Locate the cell with the specified text and output its (X, Y) center coordinate. 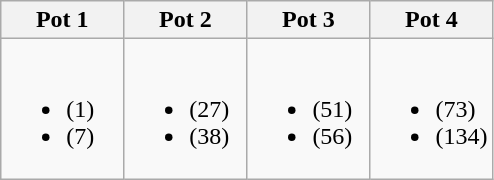
Pot 3 (308, 20)
Pot 4 (432, 20)
(27) (38) (186, 109)
Pot 2 (186, 20)
Pot 1 (62, 20)
(1) (7) (62, 109)
(73) (134) (432, 109)
(51) (56) (308, 109)
